Return [X, Y] of the center of cell containing provided text 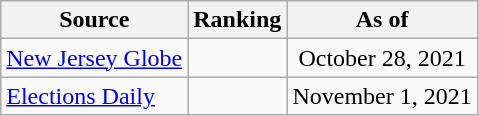
Source [94, 20]
Ranking [238, 20]
November 1, 2021 [382, 96]
New Jersey Globe [94, 58]
Elections Daily [94, 96]
As of [382, 20]
October 28, 2021 [382, 58]
